Return [x, y] of the center of cell containing provided text 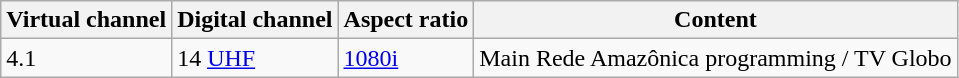
Aspect ratio [406, 20]
14 UHF [255, 58]
Content [716, 20]
Virtual channel [86, 20]
1080i [406, 58]
Main Rede Amazônica programming / TV Globo [716, 58]
Digital channel [255, 20]
4.1 [86, 58]
